For the text-containing cell, return its midpoint in [X, Y] coordinate format. 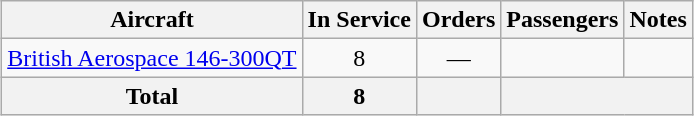
Notes [658, 20]
— [458, 58]
Orders [458, 20]
Aircraft [152, 20]
Passengers [562, 20]
In Service [359, 20]
Total [152, 96]
British Aerospace 146-300QT [152, 58]
